Pinpoint the cell where the given text exists, returning its (X, Y) midpoint coordinate. 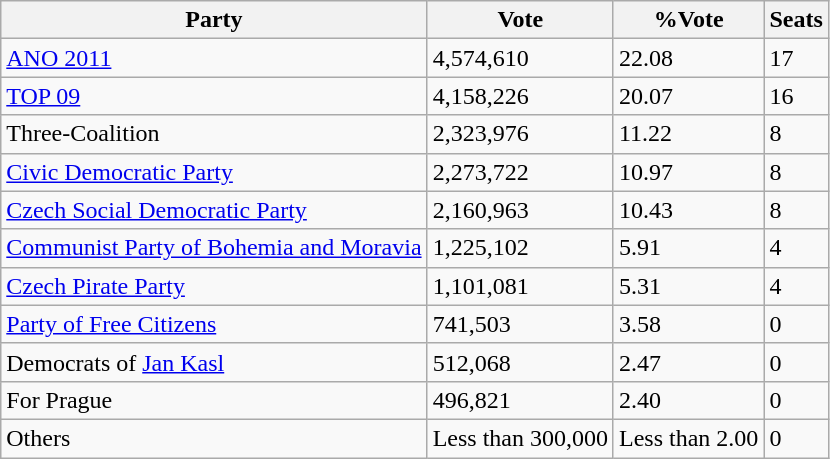
Seats (796, 20)
1,225,102 (520, 248)
11.22 (688, 134)
2.40 (688, 400)
%Vote (688, 20)
Party (214, 20)
Three-Coalition (214, 134)
TOP 09 (214, 96)
512,068 (520, 362)
5.31 (688, 286)
Vote (520, 20)
1,101,081 (520, 286)
Czech Pirate Party (214, 286)
ANO 2011 (214, 58)
2.47 (688, 362)
Democrats of Jan Kasl (214, 362)
741,503 (520, 324)
10.43 (688, 210)
4,158,226 (520, 96)
Less than 300,000 (520, 438)
5.91 (688, 248)
Party of Free Citizens (214, 324)
2,323,976 (520, 134)
17 (796, 58)
Less than 2.00 (688, 438)
Communist Party of Bohemia and Moravia (214, 248)
Civic Democratic Party (214, 172)
3.58 (688, 324)
2,160,963 (520, 210)
22.08 (688, 58)
10.97 (688, 172)
For Prague (214, 400)
20.07 (688, 96)
2,273,722 (520, 172)
Others (214, 438)
Czech Social Democratic Party (214, 210)
16 (796, 96)
496,821 (520, 400)
4,574,610 (520, 58)
